Provide the (x, y) coordinate of the cell's center where the given text is located.  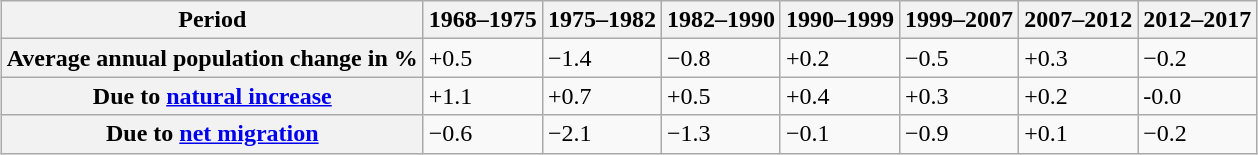
1975–1982 (602, 20)
−1.3 (720, 134)
−0.5 (960, 58)
−0.1 (840, 134)
+0.4 (840, 96)
Average annual population change in % (212, 58)
+1.1 (482, 96)
1999–2007 (960, 20)
Period (212, 20)
−2.1 (602, 134)
1982–1990 (720, 20)
1990–1999 (840, 20)
1968–1975 (482, 20)
Due to natural increase (212, 96)
−1.4 (602, 58)
−0.6 (482, 134)
−0.8 (720, 58)
2007–2012 (1078, 20)
−0.9 (960, 134)
-0.0 (1198, 96)
+0.1 (1078, 134)
+0.7 (602, 96)
Due to net migration (212, 134)
2012–2017 (1198, 20)
